Locate the cell with the specified text and output its (x, y) center coordinate. 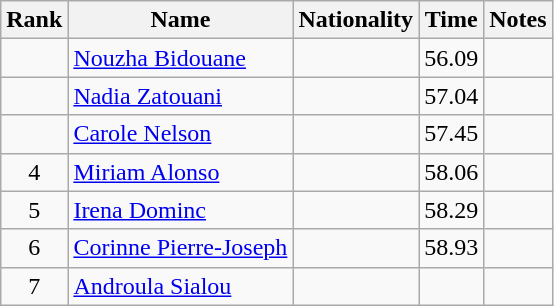
7 (34, 286)
Miriam Alonso (180, 172)
Rank (34, 20)
6 (34, 248)
5 (34, 210)
Nadia Zatouani (180, 96)
Androula Sialou (180, 286)
57.45 (452, 134)
Irena Dominc (180, 210)
Notes (518, 20)
Nouzha Bidouane (180, 58)
58.93 (452, 248)
Time (452, 20)
57.04 (452, 96)
56.09 (452, 58)
Corinne Pierre-Joseph (180, 248)
58.29 (452, 210)
58.06 (452, 172)
Name (180, 20)
Nationality (356, 20)
4 (34, 172)
Carole Nelson (180, 134)
